Locate the cell with the specified text and output its (X, Y) center coordinate. 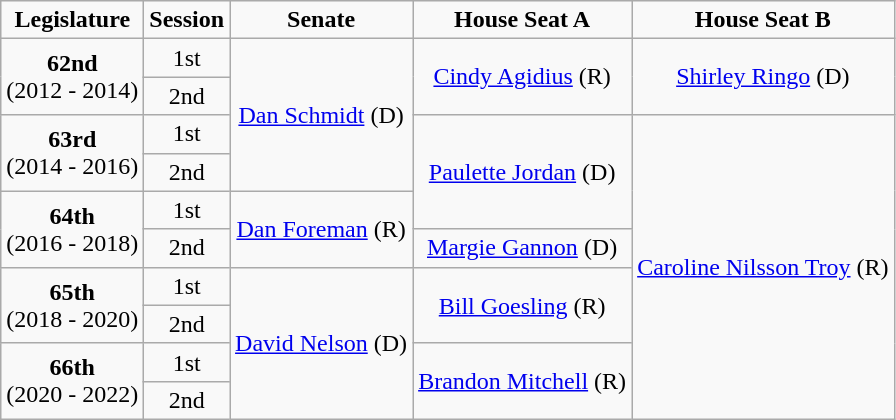
Session (187, 20)
Cindy Agidius (R) (522, 77)
66th (2020 - 2022) (72, 381)
Margie Gannon (D) (522, 248)
House Seat A (522, 20)
63rd (2014 - 2016) (72, 153)
Shirley Ringo (D) (763, 77)
Dan Foreman (R) (322, 229)
David Nelson (D) (322, 343)
House Seat B (763, 20)
Senate (322, 20)
Legislature (72, 20)
65th (2018 - 2020) (72, 305)
Paulette Jordan (D) (522, 172)
Caroline Nilsson Troy (R) (763, 267)
Dan Schmidt (D) (322, 115)
62nd (2012 - 2014) (72, 77)
Bill Goesling (R) (522, 305)
64th (2016 - 2018) (72, 229)
Brandon Mitchell (R) (522, 381)
